Locate the cell with the specified text and output its [x, y] center coordinate. 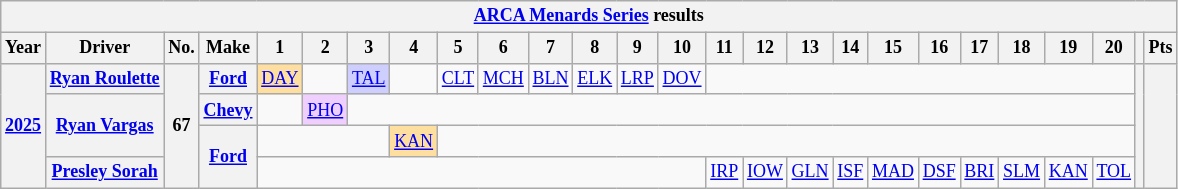
15 [894, 48]
20 [1114, 48]
Pts [1160, 48]
11 [724, 48]
PHO [326, 110]
GLN [810, 172]
No. [182, 48]
BLN [550, 78]
Ryan Roulette [104, 78]
MCH [503, 78]
8 [595, 48]
2 [326, 48]
ARCA Menards Series results [589, 16]
Presley Sorah [104, 172]
Chevy [228, 110]
DOV [682, 78]
TAL [369, 78]
Ryan Vargas [104, 125]
9 [637, 48]
67 [182, 126]
Year [24, 48]
12 [766, 48]
ISF [850, 172]
1 [280, 48]
18 [1022, 48]
TOL [1114, 172]
10 [682, 48]
16 [939, 48]
ELK [595, 78]
IRP [724, 172]
19 [1068, 48]
SLM [1022, 172]
CLT [458, 78]
Make [228, 48]
17 [980, 48]
5 [458, 48]
LRP [637, 78]
2025 [24, 126]
14 [850, 48]
DSF [939, 172]
3 [369, 48]
6 [503, 48]
Driver [104, 48]
IOW [766, 172]
DAY [280, 78]
13 [810, 48]
7 [550, 48]
MAD [894, 172]
BRI [980, 172]
4 [414, 48]
